Return the [x, y] coordinate for the center point of the cell that contains the specified text.  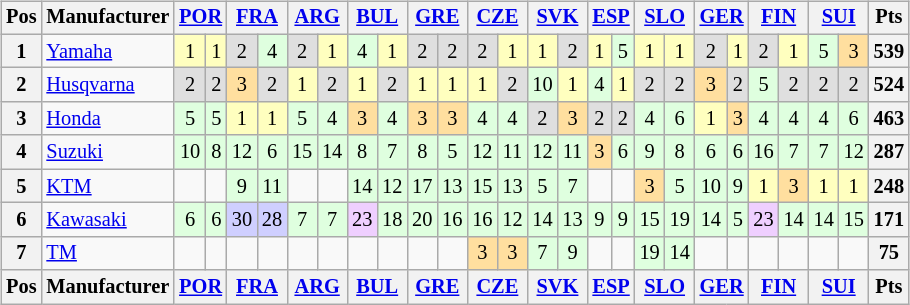
539 [889, 51]
Honda [108, 119]
18 [392, 220]
KTM [108, 186]
30 [242, 220]
20 [422, 220]
524 [889, 85]
Kawasaki [108, 220]
463 [889, 119]
17 [422, 186]
75 [889, 253]
Husqvarna [108, 85]
248 [889, 186]
Suzuki [108, 152]
28 [272, 220]
171 [889, 220]
TM [108, 253]
Yamaha [108, 51]
287 [889, 152]
